Search for the cell housing the specified text and yield its [x, y] center coordinate. 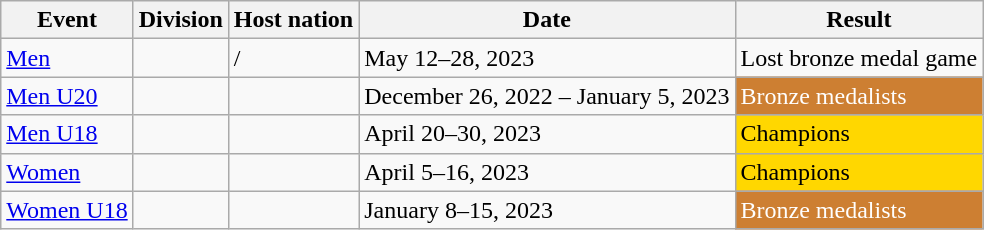
Host nation [293, 20]
Result [859, 20]
May 12–28, 2023 [547, 58]
Men [67, 58]
Division [180, 20]
Men U18 [67, 134]
December 26, 2022 – January 5, 2023 [547, 96]
January 8–15, 2023 [547, 210]
/ [293, 58]
Men U20 [67, 96]
Lost bronze medal game [859, 58]
Women [67, 172]
Date [547, 20]
April 5–16, 2023 [547, 172]
Event [67, 20]
April 20–30, 2023 [547, 134]
Women U18 [67, 210]
